Detect which cell encompasses the target text, then output its (X, Y) center coordinate. 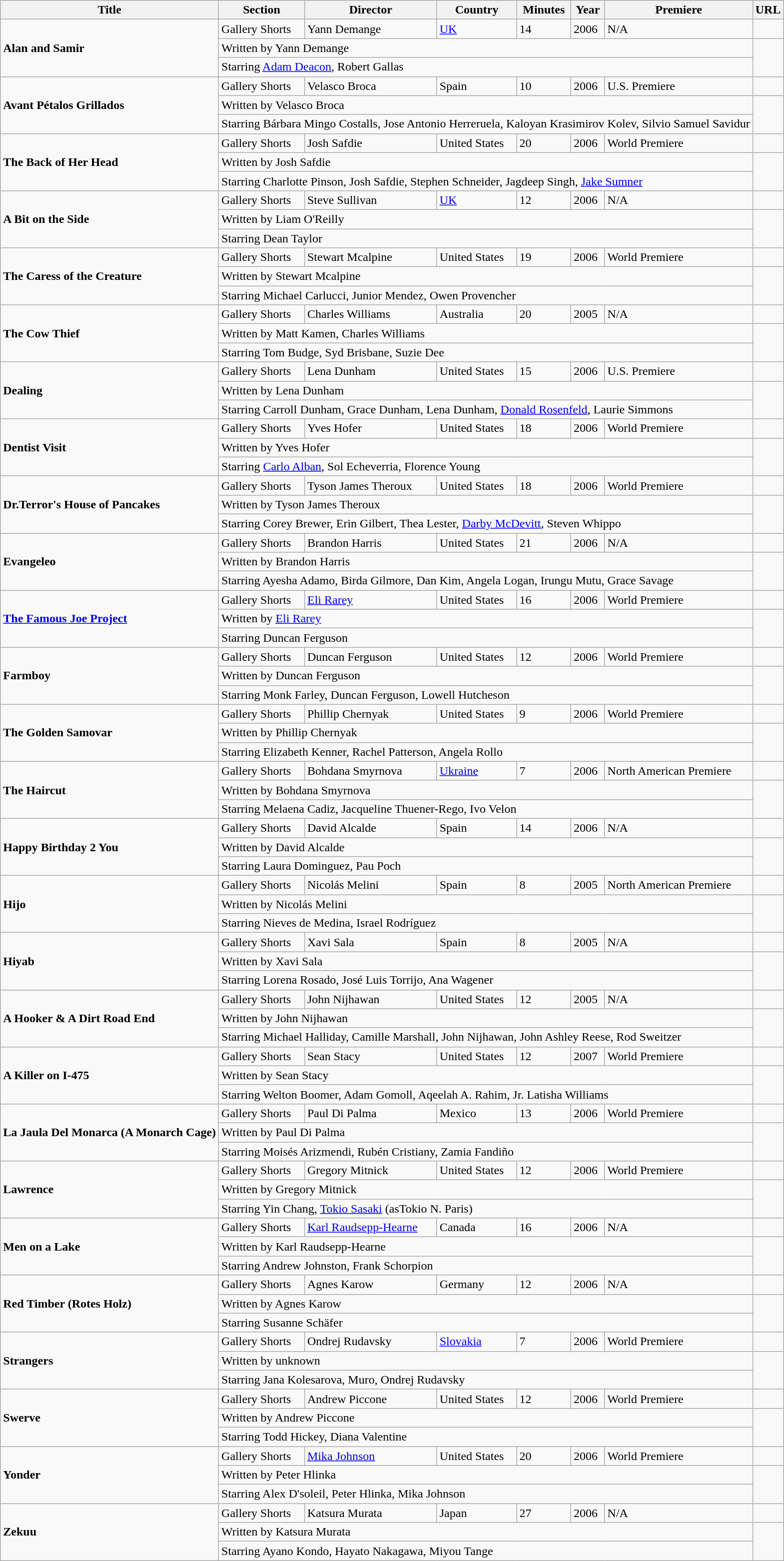
Australia (477, 314)
Written by Velasco Broca (486, 105)
Director (371, 10)
Year (588, 10)
Starring Ayesha Adamo, Birda Gilmore, Dan Kim, Angela Logan, Irungu Mutu, Grace Savage (486, 581)
Written by Duncan Ferguson (486, 676)
Written by Paul Di Palma (486, 1132)
Written by Eli Rarey (486, 619)
Written by Matt Kamen, Charles Williams (486, 333)
John Nijhawan (371, 999)
Starring Charlotte Pinson, Josh Safdie, Stephen Schneider, Jagdeep Singh, Jake Sumner (486, 181)
Starring Melaena Cadiz, Jacqueline Thuener-Rego, Ivo Velon (486, 809)
Written by Brandon Harris (486, 562)
Starring Michael Halliday, Camille Marshall, John Nijhawan, John Ashley Reese, Rod Sweitzer (486, 1037)
Yann Demange (371, 29)
Starring Corey Brewer, Erin Gilbert, Thea Lester, Darby McDevitt, Steven Whippo (486, 523)
URL (768, 10)
Evangeleo (110, 561)
Mika Johnson (371, 1456)
Minutes (544, 10)
Starring Elizabeth Kenner, Rachel Patterson, Angela Rollo (486, 752)
Velasco Broca (371, 86)
The Cow Thief (110, 333)
Written by Yves Hofer (486, 447)
Written by Josh Safdie (486, 162)
Strangers (110, 1361)
Hijo (110, 904)
Lena Dunham (371, 371)
Agnes Karow (371, 1285)
Starring Andrew Johnston, Frank Schorpion (486, 1266)
Written by Sean Stacy (486, 1075)
2007 (588, 1056)
A Killer on I-475 (110, 1075)
Starring Bárbara Mingo Costalls, Jose Antonio Herreruela, Kaloyan Krasimirov Kolev, Silvio Samuel Savidur (486, 124)
Written by Andrew Piccone (486, 1418)
Swerve (110, 1418)
Steve Sullivan (371, 200)
The Haircut (110, 790)
Nicolás Melini (371, 885)
Written by unknown (486, 1361)
Charles Williams (371, 314)
Starring Welton Boomer, Adam Gomoll, Aqeelah A. Rahim, Jr. Latisha Williams (486, 1094)
Starring Michael Carlucci, Junior Mendez, Owen Provencher (486, 295)
Ondrej Rudavsky (371, 1342)
Starring Moisés Arizmendi, Rubén Cristiany, Zamia Fandiño (486, 1151)
13 (544, 1113)
Slovakia (477, 1342)
Starring Susanne Schäfer (486, 1323)
Written by Liam O'Reilly (486, 219)
Written by Bohdana Smyrnova (486, 790)
Written by Tyson James Theroux (486, 504)
Written by Katsura Murata (486, 1532)
Karl Raudsepp-Hearne (371, 1228)
Starring Carlo Alban, Sol Echeverria, Florence Young (486, 466)
Written by David Alcalde (486, 847)
Japan (477, 1513)
Katsura Murata (371, 1513)
Men on a Lake (110, 1247)
Andrew Piccone (371, 1399)
Starring Duncan Ferguson (486, 638)
Xavi Sala (371, 942)
Gregory Mitnick (371, 1171)
Written by Phillip Chernyak (486, 733)
David Alcalde (371, 828)
21 (544, 542)
Written by Peter Hlinka (486, 1475)
Tyson James Theroux (371, 485)
Paul Di Palma (371, 1113)
Country (477, 10)
Starring Dean Taylor (486, 238)
Dentist Visit (110, 447)
9 (544, 714)
Starring Monk Farley, Duncan Ferguson, Lowell Hutcheson (486, 695)
Dr.Terror's House of Pancakes (110, 504)
Written by Nicolás Melini (486, 904)
Duncan Ferguson (371, 657)
Eli Rarey (371, 600)
Written by John Nijhawan (486, 1018)
Alan and Samir (110, 48)
Germany (477, 1285)
Written by Xavi Sala (486, 961)
Phillip Chernyak (371, 714)
Bohdana Smyrnova (371, 771)
Starring Todd Hickey, Diana Valentine (486, 1437)
A Bit on the Side (110, 219)
Starring Adam Deacon, Robert Gallas (486, 67)
The Golden Samovar (110, 733)
La Jaula Del Monarca (A Monarch Cage) (110, 1132)
Yonder (110, 1475)
Zekuu (110, 1532)
Brandon Harris (371, 542)
Written by Gregory Mitnick (486, 1190)
Starring Yin Chang, Tokio Sasaki (asTokio N. Paris) (486, 1209)
Written by Agnes Karow (486, 1304)
Section (262, 10)
Dealing (110, 390)
Sean Stacy (371, 1056)
Starring Ayano Kondo, Hayato Nakagawa, Miyou Tange (486, 1551)
Farmboy (110, 676)
Premiere (679, 10)
Written by Yann Demange (486, 48)
The Caress of the Creature (110, 276)
19 (544, 257)
Starring Carroll Dunham, Grace Dunham, Lena Dunham, Donald Rosenfeld, Laurie Simmons (486, 409)
Starring Lorena Rosado, José Luis Torrijo, Ana Wagener (486, 980)
Written by Karl Raudsepp-Hearne (486, 1247)
10 (544, 86)
Starring Jana Kolesarova, Muro, Ondrej Rudavsky (486, 1380)
Hiyab (110, 961)
Lawrence (110, 1190)
Mexico (477, 1113)
Written by Lena Dunham (486, 390)
Starring Tom Budge, Syd Brisbane, Suzie Dee (486, 352)
Josh Safdie (371, 143)
Starring Laura Dominguez, Pau Poch (486, 866)
Title (110, 10)
Starring Nieves de Medina, Israel Rodríguez (486, 923)
A Hooker & A Dirt Road End (110, 1018)
Happy Birthday 2 You (110, 847)
Avant Pétalos Grillados (110, 105)
27 (544, 1513)
Written by Stewart Mcalpine (486, 276)
The Famous Joe Project (110, 619)
15 (544, 371)
Canada (477, 1228)
Starring Alex D'soleil, Peter Hlinka, Mika Johnson (486, 1494)
Stewart Mcalpine (371, 257)
Red Timber (Rotes Holz) (110, 1304)
The Back of Her Head (110, 162)
Yves Hofer (371, 428)
Ukraine (477, 771)
